Determine the (x, y) coordinate at the center of the cell enclosing the given text.  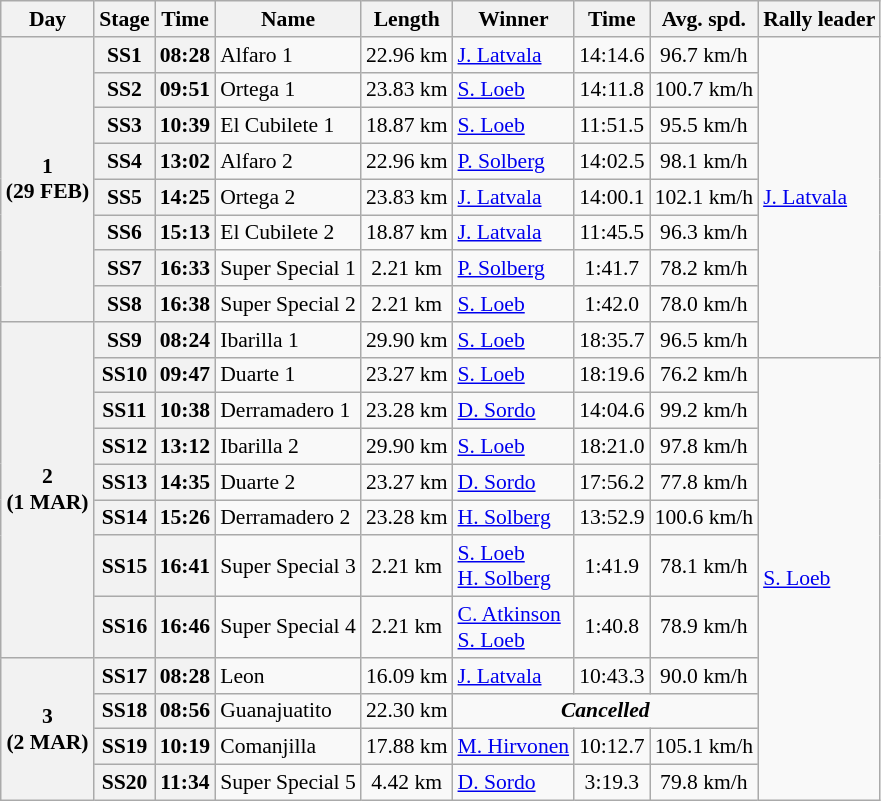
SS2 (124, 90)
10:43.3 (612, 676)
Duarte 2 (288, 482)
3(2 MAR) (48, 729)
15:26 (185, 518)
2(1 MAR) (48, 490)
105.1 km/h (704, 747)
Super Special 4 (288, 628)
Stage (124, 19)
SS4 (124, 162)
13:12 (185, 447)
09:47 (185, 375)
13:52.9 (612, 518)
10:12.7 (612, 747)
SS9 (124, 340)
18:19.6 (612, 375)
78.2 km/h (704, 269)
78.0 km/h (704, 304)
SS3 (124, 126)
C. Atkinson S. Loeb (514, 628)
Cancelled (606, 711)
14:04.6 (612, 411)
10:38 (185, 411)
3:19.3 (612, 783)
1:40.8 (612, 628)
SS15 (124, 566)
13:02 (185, 162)
SS16 (124, 628)
Super Special 2 (288, 304)
El Cubilete 1 (288, 126)
SS14 (124, 518)
14:35 (185, 482)
18:35.7 (612, 340)
78.1 km/h (704, 566)
96.7 km/h (704, 55)
17.88 km (407, 747)
Leon (288, 676)
SS8 (124, 304)
11:45.5 (612, 233)
El Cubilete 2 (288, 233)
Ortega 2 (288, 197)
Ortega 1 (288, 90)
100.6 km/h (704, 518)
SS6 (124, 233)
16.09 km (407, 676)
Derramadero 1 (288, 411)
M. Hirvonen (514, 747)
Super Special 1 (288, 269)
Super Special 3 (288, 566)
SS11 (124, 411)
SS5 (124, 197)
4.42 km (407, 783)
102.1 km/h (704, 197)
14:14.6 (612, 55)
Name (288, 19)
14:11.8 (612, 90)
11:34 (185, 783)
96.5 km/h (704, 340)
09:51 (185, 90)
98.1 km/h (704, 162)
18:21.0 (612, 447)
16:46 (185, 628)
SS20 (124, 783)
79.8 km/h (704, 783)
Alfaro 2 (288, 162)
90.0 km/h (704, 676)
10:39 (185, 126)
Winner (514, 19)
95.5 km/h (704, 126)
SS12 (124, 447)
1:42.0 (612, 304)
SS19 (124, 747)
SS18 (124, 711)
SS17 (124, 676)
Duarte 1 (288, 375)
SS7 (124, 269)
Comanjilla (288, 747)
22.30 km (407, 711)
16:41 (185, 566)
SS13 (124, 482)
Day (48, 19)
Ibarilla 1 (288, 340)
77.8 km/h (704, 482)
SS1 (124, 55)
14:25 (185, 197)
08:56 (185, 711)
1:41.7 (612, 269)
14:02.5 (612, 162)
Guanajuatito (288, 711)
Length (407, 19)
15:13 (185, 233)
78.9 km/h (704, 628)
SS10 (124, 375)
16:38 (185, 304)
96.3 km/h (704, 233)
08:24 (185, 340)
Alfaro 1 (288, 55)
Ibarilla 2 (288, 447)
11:51.5 (612, 126)
1(29 FEB) (48, 180)
100.7 km/h (704, 90)
S. Loeb H. Solberg (514, 566)
Avg. spd. (704, 19)
17:56.2 (612, 482)
76.2 km/h (704, 375)
Rally leader (819, 19)
Super Special 5 (288, 783)
10:19 (185, 747)
97.8 km/h (704, 447)
14:00.1 (612, 197)
99.2 km/h (704, 411)
1:41.9 (612, 566)
16:33 (185, 269)
H. Solberg (514, 518)
Derramadero 2 (288, 518)
